Return the [X, Y] coordinate for the center point of the cell that contains the specified text.  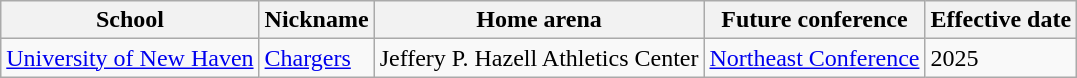
School [130, 20]
2025 [1001, 58]
University of New Haven [130, 58]
Future conference [814, 20]
Effective date [1001, 20]
Home arena [539, 20]
Chargers [316, 58]
Northeast Conference [814, 58]
Jeffery P. Hazell Athletics Center [539, 58]
Nickname [316, 20]
